Identify which cell holds the provided text, then report its [x, y] central coordinate. 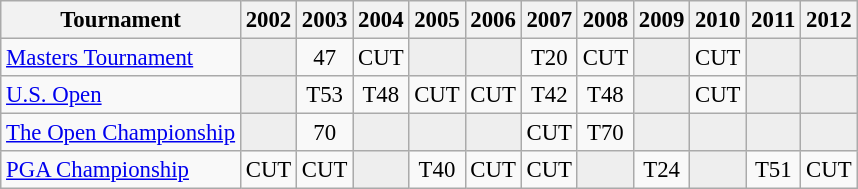
T20 [549, 58]
2003 [325, 20]
2012 [829, 20]
2007 [549, 20]
T51 [774, 170]
2006 [493, 20]
2005 [437, 20]
2010 [718, 20]
2008 [605, 20]
T42 [549, 95]
2004 [381, 20]
Masters Tournament [121, 58]
The Open Championship [121, 133]
T70 [605, 133]
T40 [437, 170]
2011 [774, 20]
Tournament [121, 20]
T53 [325, 95]
2002 [268, 20]
2009 [661, 20]
PGA Championship [121, 170]
U.S. Open [121, 95]
47 [325, 58]
70 [325, 133]
T24 [661, 170]
